Search for the cell housing the specified text and yield its [X, Y] center coordinate. 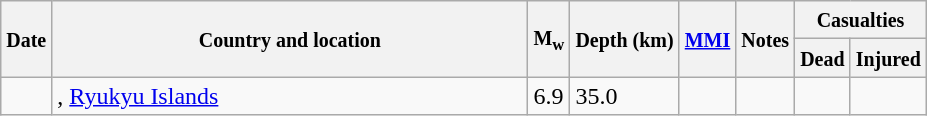
Notes [766, 39]
Date [26, 39]
6.9 [549, 96]
Mw [549, 39]
Injured [888, 58]
MMI [708, 39]
Country and location [290, 39]
35.0 [624, 96]
Depth (km) [624, 39]
Casualties [861, 20]
Dead [823, 58]
, Ryukyu Islands [290, 96]
